Capture the cell that displays the provided text and extract its (X, Y) central coordinate. 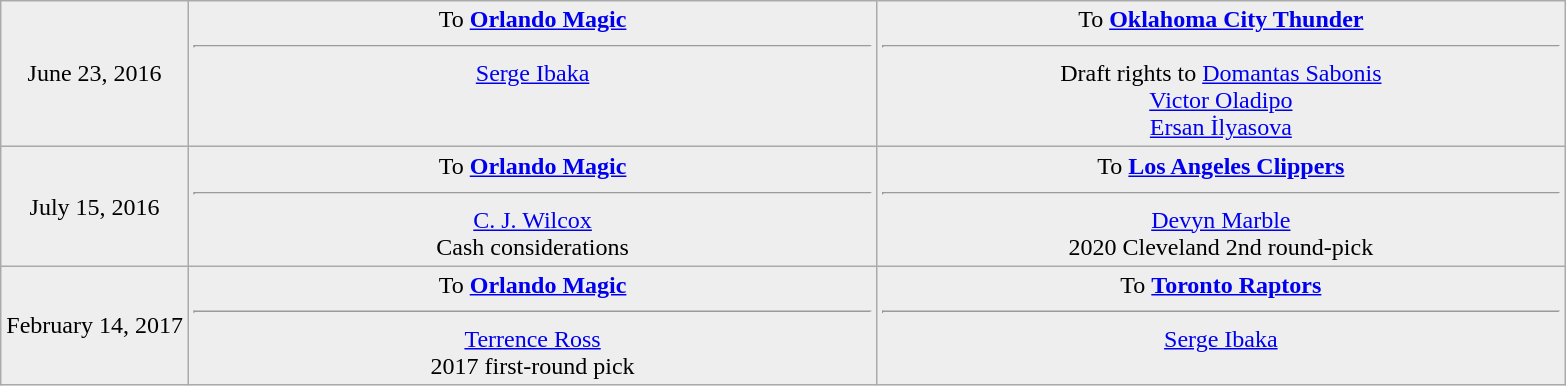
July 15, 2016 (95, 206)
February 14, 2017 (95, 326)
To Toronto RaptorsSerge Ibaka (1221, 326)
June 23, 2016 (95, 74)
To Orlando MagicTerrence Ross2017 first-round pick (532, 326)
To Oklahoma City ThunderDraft rights to Domantas SabonisVictor OladipoErsan İlyasova (1221, 74)
To Orlando MagicC. J. WilcoxCash considerations (532, 206)
To Los Angeles ClippersDevyn Marble2020 Cleveland 2nd round-pick (1221, 206)
To Orlando MagicSerge Ibaka (532, 74)
